From the cell containing the given text, extract its center point as (X, Y) coordinate. 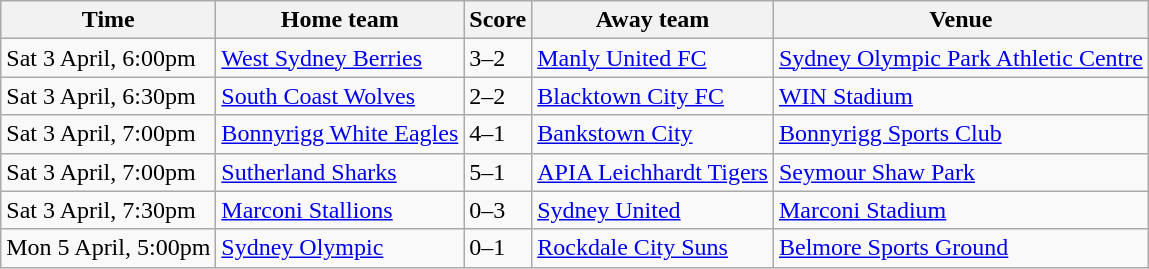
Sutherland Sharks (340, 172)
0–1 (498, 248)
Venue (960, 20)
Sydney Olympic Park Athletic Centre (960, 58)
Marconi Stadium (960, 210)
0–3 (498, 210)
Time (108, 20)
4–1 (498, 134)
Bonnyrigg White Eagles (340, 134)
Sat 3 April, 7:30pm (108, 210)
2–2 (498, 96)
South Coast Wolves (340, 96)
Score (498, 20)
5–1 (498, 172)
Marconi Stallions (340, 210)
Bonnyrigg Sports Club (960, 134)
Home team (340, 20)
Sat 3 April, 6:00pm (108, 58)
Sydney United (653, 210)
3–2 (498, 58)
APIA Leichhardt Tigers (653, 172)
Blacktown City FC (653, 96)
West Sydney Berries (340, 58)
Mon 5 April, 5:00pm (108, 248)
WIN Stadium (960, 96)
Belmore Sports Ground (960, 248)
Away team (653, 20)
Sat 3 April, 6:30pm (108, 96)
Manly United FC (653, 58)
Sydney Olympic (340, 248)
Bankstown City (653, 134)
Seymour Shaw Park (960, 172)
Rockdale City Suns (653, 248)
